For the text-containing cell, return its midpoint in (X, Y) coordinate format. 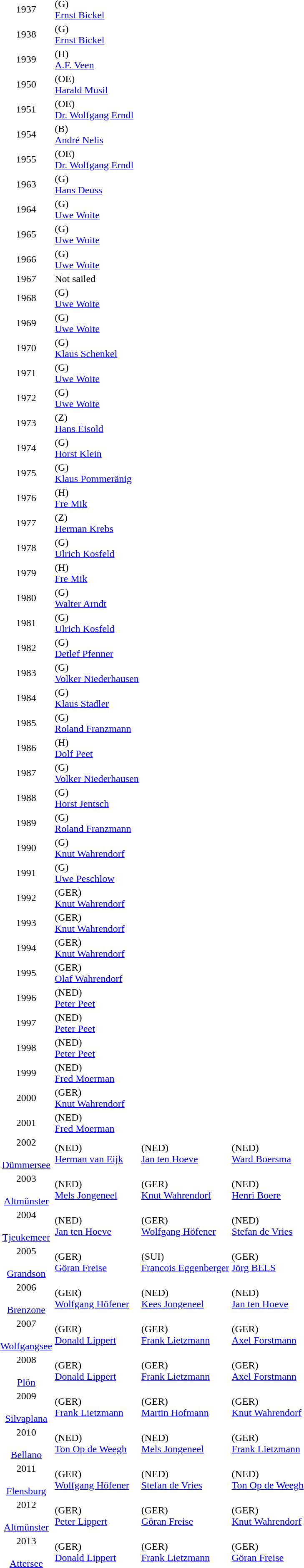
(GER)Olaf Wahrendorf (97, 973)
(G)Horst Jentsch (97, 798)
(G)Knut Wahrendorf (97, 848)
(GER)Martin Hofmann (185, 1407)
(NED)Kees Jongeneel (185, 1298)
(NED)Stefan de Vries (185, 1480)
(Z)Hans Eisold (97, 423)
(NED)Ton Op de Weegh (97, 1443)
(G)Klaus Schenkel (97, 348)
(H)A.F. Veen (97, 59)
(OE)Harald Musil (97, 84)
(G)Walter Arndt (97, 598)
(NED)Herman van Eijk (97, 1154)
(G)Klaus Pommeränig (97, 473)
(G)Uwe Peschlow (97, 873)
(G)Ernst Bickel (97, 34)
(G)Horst Klein (97, 448)
(SUI)Francois Eggenberger (185, 1262)
(B)André Nelis (97, 134)
Not sailed (97, 279)
(G)Klaus Stadler (97, 698)
(G)Detlef Pfenner (97, 648)
(H)Dolf Peet (97, 748)
(G)Hans Deuss (97, 184)
(Z)Herman Krebs (97, 523)
(GER)Peter Lippert (97, 1516)
